Return (X, Y) of the center of cell containing provided text 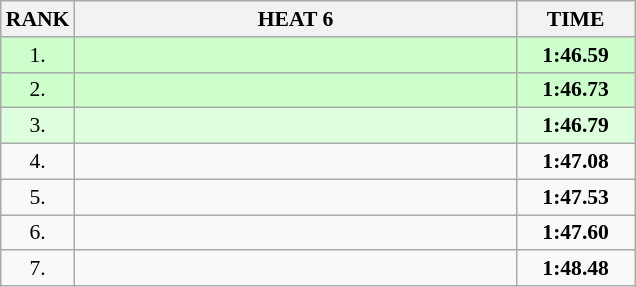
1:48.48 (576, 269)
4. (38, 162)
5. (38, 197)
RANK (38, 19)
3. (38, 126)
6. (38, 233)
2. (38, 90)
1:47.60 (576, 233)
TIME (576, 19)
1. (38, 55)
HEAT 6 (295, 19)
1:47.08 (576, 162)
1:46.59 (576, 55)
1:46.79 (576, 126)
1:47.53 (576, 197)
7. (38, 269)
1:46.73 (576, 90)
